Detect which cell encompasses the target text, then output its (X, Y) center coordinate. 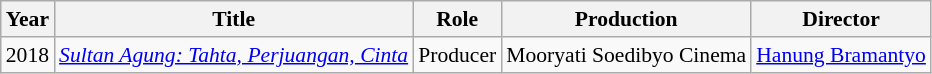
Hanung Bramantyo (841, 55)
Title (234, 19)
Production (626, 19)
Year (28, 19)
Producer (457, 55)
Role (457, 19)
Mooryati Soedibyo Cinema (626, 55)
2018 (28, 55)
Sultan Agung: Tahta, Perjuangan, Cinta (234, 55)
Director (841, 19)
